Provide the [X, Y] coordinate of the cell's center where the given text is located.  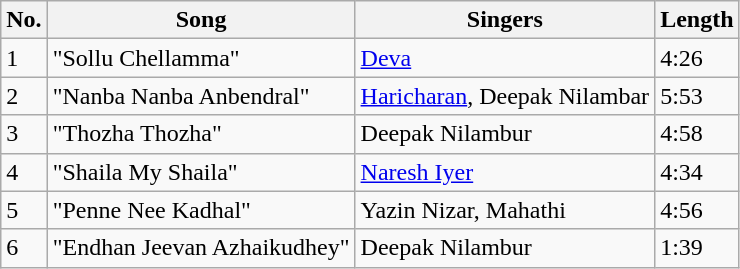
5:53 [697, 96]
Haricharan, Deepak Nilambar [505, 96]
Naresh Iyer [505, 172]
6 [24, 248]
"Thozha Thozha" [201, 134]
Singers [505, 20]
Length [697, 20]
"Shaila My Shaila" [201, 172]
4:26 [697, 58]
Song [201, 20]
1 [24, 58]
Deva [505, 58]
4 [24, 172]
4:56 [697, 210]
"Endhan Jeevan Azhaikudhey" [201, 248]
2 [24, 96]
No. [24, 20]
4:34 [697, 172]
"Sollu Chellamma" [201, 58]
"Nanba Nanba Anbendral" [201, 96]
3 [24, 134]
5 [24, 210]
1:39 [697, 248]
"Penne Nee Kadhal" [201, 210]
Yazin Nizar, Mahathi [505, 210]
4:58 [697, 134]
